Provide the (X, Y) coordinate of the cell's center where the given text is located.  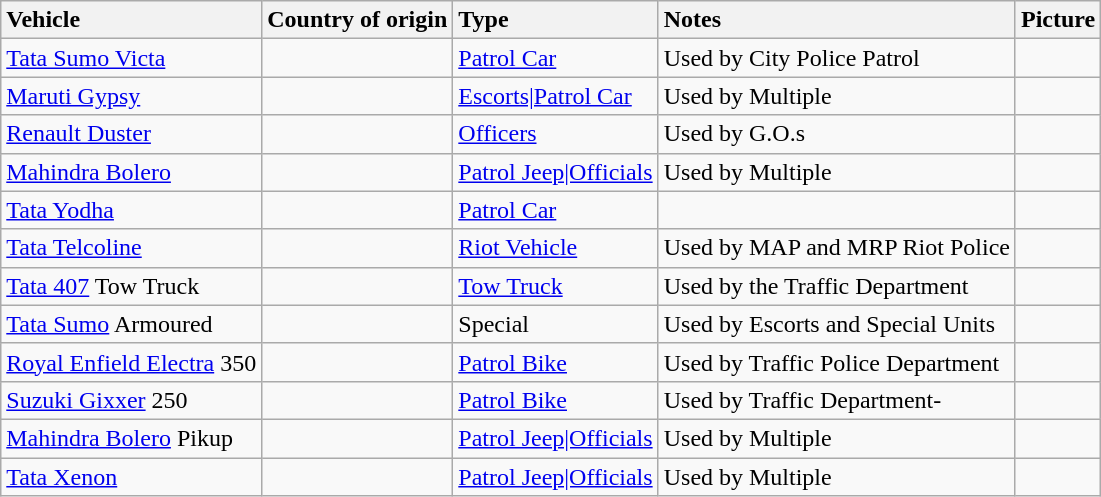
Vehicle (132, 20)
Used by MAP and MRP Riot Police (836, 248)
Notes (836, 20)
Tata Sumo Armoured (132, 324)
Mahindra Bolero (132, 172)
Used by G.O.s (836, 134)
Escorts|Patrol Car (556, 96)
Tata 407 Tow Truck (132, 286)
Royal Enfield Electra 350 (132, 362)
Tow Truck (556, 286)
Mahindra Bolero Pikup (132, 438)
Renault Duster (132, 134)
Used by Escorts and Special Units (836, 324)
Tata Telcoline (132, 248)
Tata Sumo Victa (132, 58)
Riot Vehicle (556, 248)
Suzuki Gixxer 250 (132, 400)
Officers (556, 134)
Tata Yodha (132, 210)
Used by Traffic Department- (836, 400)
Type (556, 20)
Maruti Gypsy (132, 96)
Country of origin (358, 20)
Tata Xenon (132, 477)
Special (556, 324)
Used by the Traffic Department (836, 286)
Used by Traffic Police Department (836, 362)
Picture (1058, 20)
Used by City Police Patrol (836, 58)
